Search for the cell housing the specified text and yield its [x, y] center coordinate. 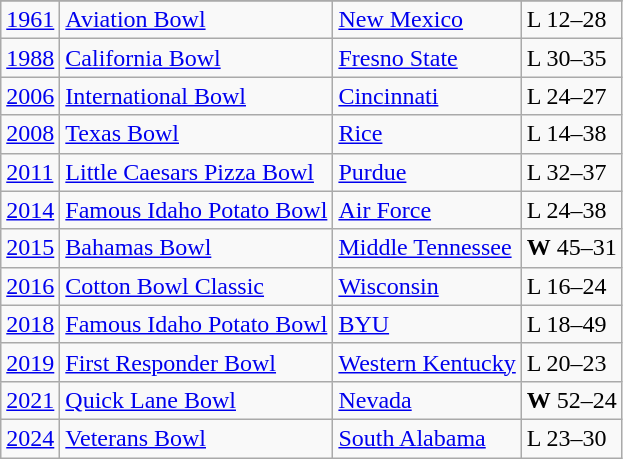
Western Kentucky [427, 362]
W 52–24 [572, 400]
1961 [30, 20]
2008 [30, 134]
2019 [30, 362]
W 45–31 [572, 248]
Little Caesars Pizza Bowl [196, 172]
Veterans Bowl [196, 438]
Texas Bowl [196, 134]
1988 [30, 58]
L 16–24 [572, 286]
Air Force [427, 210]
L 18–49 [572, 324]
Quick Lane Bowl [196, 400]
Cincinnati [427, 96]
California Bowl [196, 58]
L 32–37 [572, 172]
BYU [427, 324]
First Responder Bowl [196, 362]
L 23–30 [572, 438]
Nevada [427, 400]
Wisconsin [427, 286]
2024 [30, 438]
2015 [30, 248]
South Alabama [427, 438]
2006 [30, 96]
2014 [30, 210]
Rice [427, 134]
Aviation Bowl [196, 20]
Purdue [427, 172]
Middle Tennessee [427, 248]
Cotton Bowl Classic [196, 286]
L 24–38 [572, 210]
Bahamas Bowl [196, 248]
2016 [30, 286]
L 20–23 [572, 362]
New Mexico [427, 20]
International Bowl [196, 96]
2021 [30, 400]
L 24–27 [572, 96]
2011 [30, 172]
Fresno State [427, 58]
L 14–38 [572, 134]
L 12–28 [572, 20]
L 30–35 [572, 58]
2018 [30, 324]
